Extract the [X, Y] coordinate from the center of the cell holding the provided text.  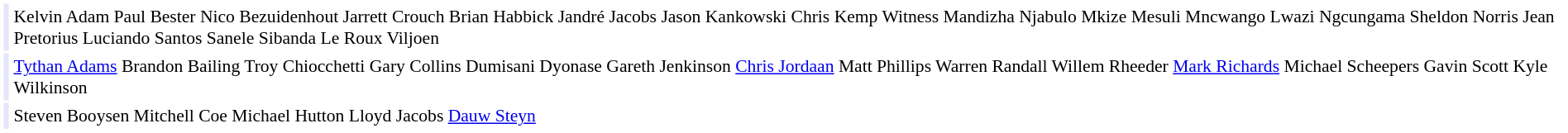
Steven Booysen Mitchell Coe Michael Hutton Lloyd Jacobs Dauw Steyn [788, 116]
